Capture the cell that displays the provided text and extract its [x, y] central coordinate. 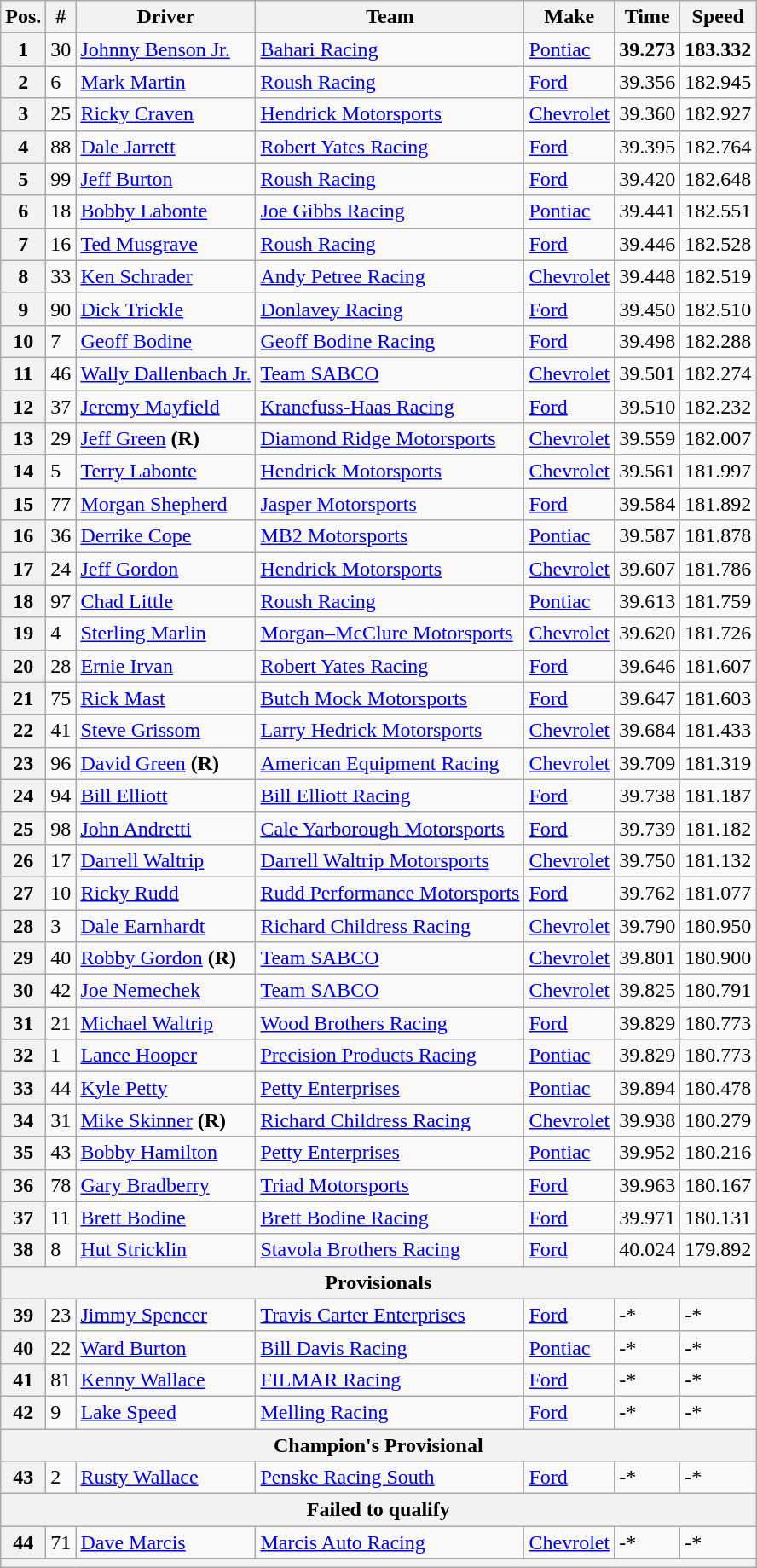
Rick Mast [165, 698]
15 [24, 504]
181.726 [718, 634]
39.801 [648, 958]
Mike Skinner (R) [165, 1120]
Speed [718, 17]
180.791 [718, 991]
39.441 [648, 211]
39.498 [648, 341]
26 [24, 860]
182.764 [718, 147]
Johnny Benson Jr. [165, 49]
98 [61, 828]
97 [61, 601]
Andy Petree Racing [390, 276]
39.750 [648, 860]
Make [569, 17]
40.024 [648, 1250]
Mark Martin [165, 82]
182.232 [718, 407]
Stavola Brothers Racing [390, 1250]
12 [24, 407]
Ted Musgrave [165, 244]
71 [61, 1542]
88 [61, 147]
181.878 [718, 536]
181.077 [718, 893]
Terry Labonte [165, 472]
39.963 [648, 1185]
Donlavey Racing [390, 309]
39.450 [648, 309]
Champion's Provisional [378, 1445]
Steve Grissom [165, 731]
39.510 [648, 407]
Ken Schrader [165, 276]
39.273 [648, 49]
John Andretti [165, 828]
39.584 [648, 504]
46 [61, 373]
Butch Mock Motorsports [390, 698]
181.603 [718, 698]
Darrell Waltrip [165, 860]
Dave Marcis [165, 1542]
Melling Racing [390, 1412]
Wally Dallenbach Jr. [165, 373]
39.559 [648, 439]
180.279 [718, 1120]
Dick Trickle [165, 309]
182.927 [718, 114]
181.892 [718, 504]
Ward Burton [165, 1347]
39.952 [648, 1153]
Michael Waltrip [165, 1023]
FILMAR Racing [390, 1380]
Provisionals [378, 1282]
Triad Motorsports [390, 1185]
39.646 [648, 666]
182.510 [718, 309]
Jasper Motorsports [390, 504]
32 [24, 1056]
39.790 [648, 925]
182.551 [718, 211]
180.478 [718, 1088]
Precision Products Racing [390, 1056]
181.187 [718, 796]
181.607 [718, 666]
39.938 [648, 1120]
181.319 [718, 763]
38 [24, 1250]
Jeff Green (R) [165, 439]
# [61, 17]
180.216 [718, 1153]
39.684 [648, 731]
14 [24, 472]
Jeff Gordon [165, 569]
27 [24, 893]
19 [24, 634]
78 [61, 1185]
39.501 [648, 373]
Robby Gordon (R) [165, 958]
Kranefuss-Haas Racing [390, 407]
39.356 [648, 82]
Bill Elliott Racing [390, 796]
182.945 [718, 82]
180.900 [718, 958]
39.561 [648, 472]
39.738 [648, 796]
Driver [165, 17]
Bobby Labonte [165, 211]
Joe Nemechek [165, 991]
Morgan Shepherd [165, 504]
39.894 [648, 1088]
Ernie Irvan [165, 666]
180.167 [718, 1185]
181.132 [718, 860]
181.433 [718, 731]
90 [61, 309]
39.762 [648, 893]
181.997 [718, 472]
Sterling Marlin [165, 634]
39.395 [648, 147]
Brett Bodine [165, 1218]
181.182 [718, 828]
39.647 [648, 698]
Bahari Racing [390, 49]
39.446 [648, 244]
Failed to qualify [378, 1510]
13 [24, 439]
94 [61, 796]
Lake Speed [165, 1412]
Team [390, 17]
180.131 [718, 1218]
Ricky Craven [165, 114]
Darrell Waltrip Motorsports [390, 860]
77 [61, 504]
179.892 [718, 1250]
39.739 [648, 828]
96 [61, 763]
181.759 [718, 601]
39.709 [648, 763]
182.519 [718, 276]
39 [24, 1315]
Jeff Burton [165, 179]
Chad Little [165, 601]
Kyle Petty [165, 1088]
Larry Hedrick Motorsports [390, 731]
39.420 [648, 179]
Bill Davis Racing [390, 1347]
Geoff Bodine Racing [390, 341]
39.360 [648, 114]
180.950 [718, 925]
Jeremy Mayfield [165, 407]
MB2 Motorsports [390, 536]
Marcis Auto Racing [390, 1542]
American Equipment Racing [390, 763]
20 [24, 666]
39.607 [648, 569]
81 [61, 1380]
Brett Bodine Racing [390, 1218]
Lance Hooper [165, 1056]
99 [61, 179]
David Green (R) [165, 763]
182.648 [718, 179]
39.613 [648, 601]
Travis Carter Enterprises [390, 1315]
39.587 [648, 536]
Gary Bradberry [165, 1185]
Kenny Wallace [165, 1380]
182.007 [718, 439]
182.274 [718, 373]
Rusty Wallace [165, 1478]
Time [648, 17]
39.971 [648, 1218]
Bill Elliott [165, 796]
Diamond Ridge Motorsports [390, 439]
Dale Jarrett [165, 147]
182.528 [718, 244]
Penske Racing South [390, 1478]
75 [61, 698]
Hut Stricklin [165, 1250]
183.332 [718, 49]
Geoff Bodine [165, 341]
Dale Earnhardt [165, 925]
39.620 [648, 634]
182.288 [718, 341]
34 [24, 1120]
Joe Gibbs Racing [390, 211]
Ricky Rudd [165, 893]
39.825 [648, 991]
Derrike Cope [165, 536]
39.448 [648, 276]
Pos. [24, 17]
Rudd Performance Motorsports [390, 893]
181.786 [718, 569]
Wood Brothers Racing [390, 1023]
Cale Yarborough Motorsports [390, 828]
35 [24, 1153]
Jimmy Spencer [165, 1315]
Morgan–McClure Motorsports [390, 634]
Bobby Hamilton [165, 1153]
